Extract the [X, Y] coordinate from the center of the cell holding the provided text.  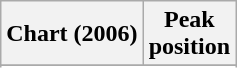
Peakposition [189, 34]
Chart (2006) [72, 34]
